Pinpoint the cell where the given text exists, returning its (x, y) midpoint coordinate. 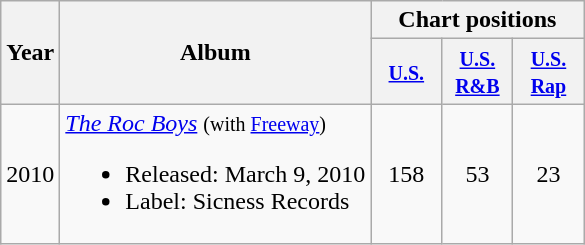
53 (478, 174)
U.S. Rap (548, 72)
158 (406, 174)
Album (216, 52)
Year (30, 52)
The Roc Boys (with Freeway)Released: March 9, 2010Label: Sicness Records (216, 174)
U.S. (406, 72)
23 (548, 174)
2010 (30, 174)
Chart positions (478, 20)
U.S. R&B (478, 72)
